Find where the given text appears and provide that cell's center as (x, y) coordinate. 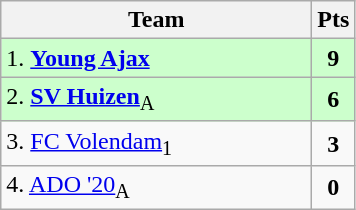
1. Young Ajax (156, 58)
0 (334, 188)
6 (334, 99)
3 (334, 143)
9 (334, 58)
4. ADO '20A (156, 188)
2. SV HuizenA (156, 99)
Team (156, 20)
3. FC Volendam1 (156, 143)
Pts (334, 20)
